Locate the cell with the specified text and output its (X, Y) center coordinate. 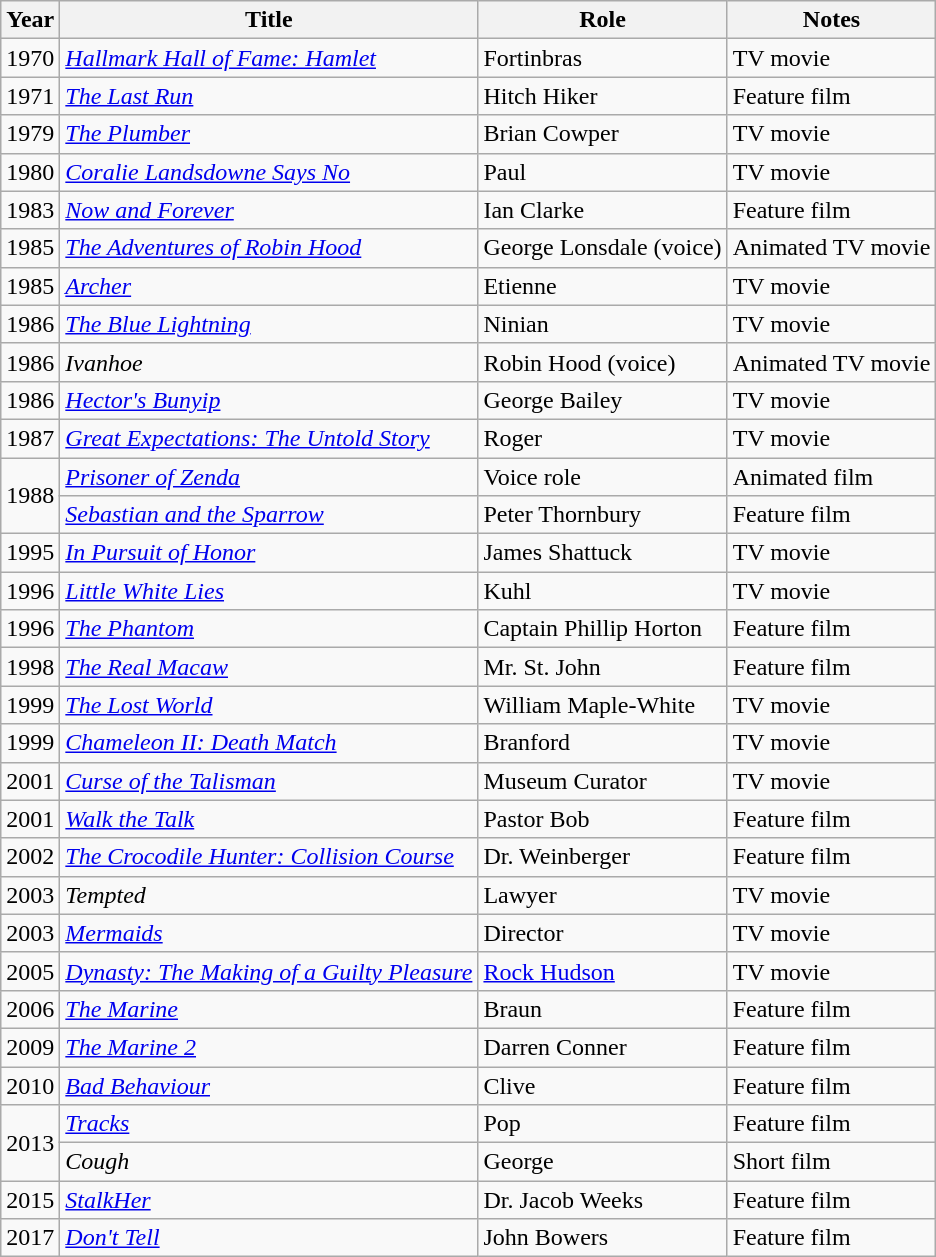
The Marine (269, 1009)
Fortinbras (602, 58)
The Blue Lightning (269, 324)
Peter Thornbury (602, 515)
George Bailey (602, 400)
Archer (269, 286)
1980 (30, 172)
Museum Curator (602, 781)
James Shattuck (602, 553)
1970 (30, 58)
Paul (602, 172)
Chameleon II: Death Match (269, 743)
Tracks (269, 1124)
Pastor Bob (602, 819)
Hector's Bunyip (269, 400)
Mermaids (269, 933)
Bad Behaviour (269, 1085)
Branford (602, 743)
Sebastian and the Sparrow (269, 515)
The Real Macaw (269, 667)
2010 (30, 1085)
Braun (602, 1009)
Robin Hood (voice) (602, 362)
Captain Phillip Horton (602, 629)
Ian Clarke (602, 210)
Animated film (832, 477)
Clive (602, 1085)
William Maple-White (602, 705)
John Bowers (602, 1238)
2015 (30, 1200)
Lawyer (602, 895)
Director (602, 933)
1983 (30, 210)
The Last Run (269, 96)
Dr. Jacob Weeks (602, 1200)
1995 (30, 553)
2013 (30, 1143)
1987 (30, 438)
Rock Hudson (602, 971)
2006 (30, 1009)
1998 (30, 667)
The Crocodile Hunter: Collision Course (269, 857)
1988 (30, 496)
Little White Lies (269, 591)
Ivanhoe (269, 362)
Dr. Weinberger (602, 857)
Don't Tell (269, 1238)
Voice role (602, 477)
Ninian (602, 324)
Coralie Landsdowne Says No (269, 172)
The Plumber (269, 134)
Roger (602, 438)
Notes (832, 20)
1971 (30, 96)
Darren Conner (602, 1047)
Pop (602, 1124)
George Lonsdale (voice) (602, 248)
The Marine 2 (269, 1047)
The Phantom (269, 629)
Role (602, 20)
1979 (30, 134)
Brian Cowper (602, 134)
Cough (269, 1162)
In Pursuit of Honor (269, 553)
2005 (30, 971)
StalkHer (269, 1200)
The Lost World (269, 705)
Great Expectations: The Untold Story (269, 438)
Hallmark Hall of Fame: Hamlet (269, 58)
Kuhl (602, 591)
The Adventures of Robin Hood (269, 248)
Curse of the Talisman (269, 781)
Short film (832, 1162)
Hitch Hiker (602, 96)
Etienne (602, 286)
Title (269, 20)
Prisoner of Zenda (269, 477)
Mr. St. John (602, 667)
Year (30, 20)
Walk the Talk (269, 819)
Tempted (269, 895)
Dynasty: The Making of a Guilty Pleasure (269, 971)
Now and Forever (269, 210)
George (602, 1162)
2002 (30, 857)
2009 (30, 1047)
2017 (30, 1238)
